Find where the given text appears and provide that cell's center as [X, Y] coordinate. 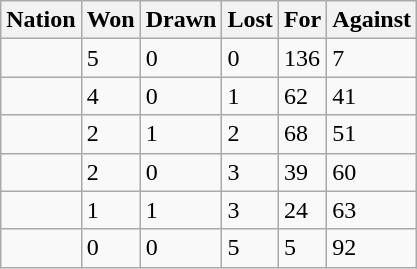
Lost [250, 20]
62 [302, 96]
63 [372, 210]
24 [302, 210]
Won [110, 20]
4 [110, 96]
For [302, 20]
60 [372, 172]
Nation [41, 20]
Drawn [181, 20]
7 [372, 58]
51 [372, 134]
68 [302, 134]
92 [372, 248]
136 [302, 58]
Against [372, 20]
39 [302, 172]
41 [372, 96]
